For the text-containing cell, return its midpoint in [X, Y] coordinate format. 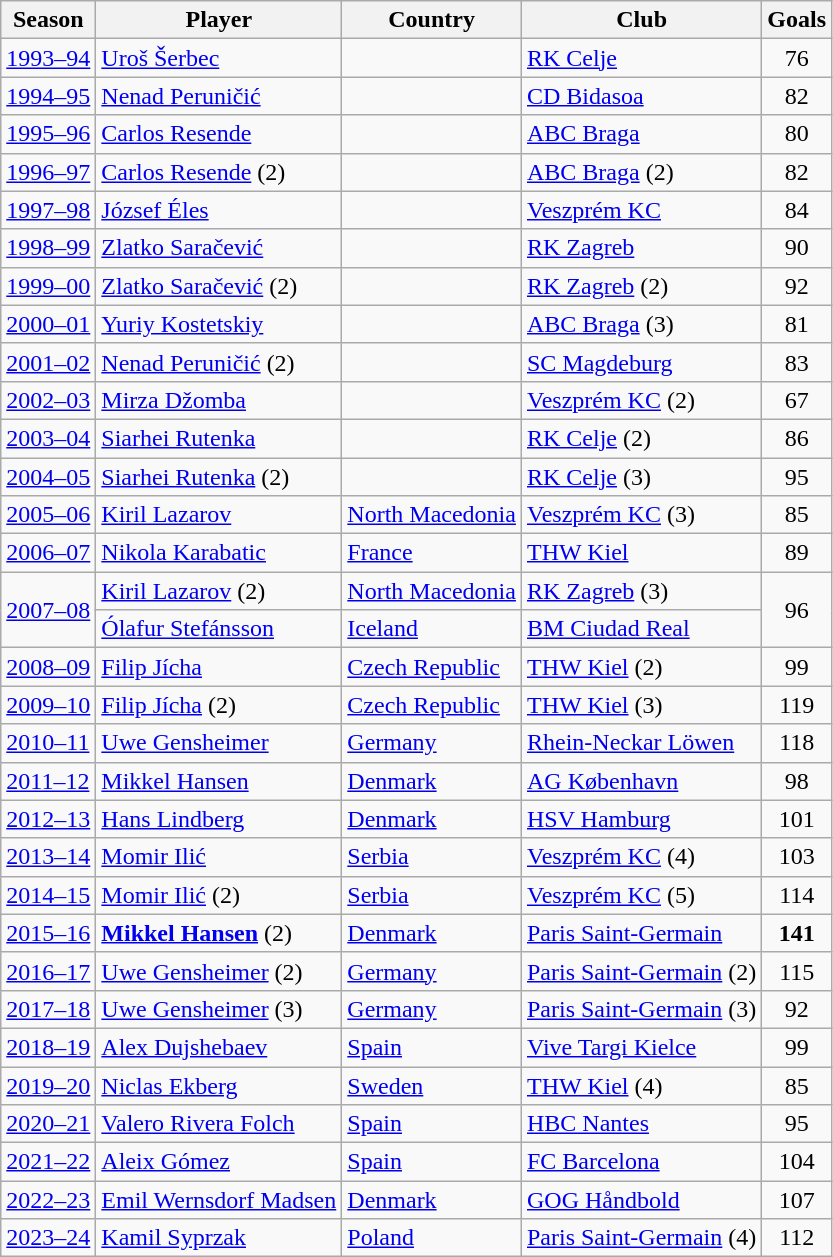
Hans Lindberg [219, 819]
Zlatko Saračević (2) [219, 286]
2012–13 [48, 819]
Uroš Šerbec [219, 58]
2011–12 [48, 781]
Season [48, 20]
RK Celje (3) [641, 477]
90 [797, 248]
2007–08 [48, 610]
Siarhei Rutenka [219, 438]
Carlos Resende (2) [219, 172]
119 [797, 705]
Siarhei Rutenka (2) [219, 477]
ABC Braga (3) [641, 324]
ABC Braga (2) [641, 172]
2014–15 [48, 895]
114 [797, 895]
2021–22 [48, 1162]
103 [797, 857]
98 [797, 781]
Paris Saint-Germain (3) [641, 1009]
141 [797, 933]
Kamil Syprzak [219, 1238]
Mikkel Hansen (2) [219, 933]
2008–09 [48, 667]
1999–00 [48, 286]
Uwe Gensheimer (2) [219, 971]
67 [797, 400]
118 [797, 743]
Filip Jícha (2) [219, 705]
2017–18 [48, 1009]
2016–17 [48, 971]
2010–11 [48, 743]
1997–98 [48, 210]
Veszprém KC (3) [641, 515]
2006–07 [48, 553]
Poland [432, 1238]
THW Kiel [641, 553]
76 [797, 58]
RK Celje [641, 58]
Kiril Lazarov [219, 515]
Nikola Karabatic [219, 553]
Player [219, 20]
HSV Hamburg [641, 819]
THW Kiel (3) [641, 705]
RK Zagreb [641, 248]
Veszprém KC [641, 210]
2018–19 [48, 1047]
Sweden [432, 1085]
2019–20 [48, 1085]
2009–10 [48, 705]
2022–23 [48, 1200]
Paris Saint-Germain (4) [641, 1238]
2013–14 [48, 857]
Paris Saint-Germain [641, 933]
Rhein-Neckar Löwen [641, 743]
2000–01 [48, 324]
86 [797, 438]
Vive Targi Kielce [641, 1047]
1995–96 [48, 134]
1998–99 [48, 248]
107 [797, 1200]
Valero Rivera Folch [219, 1124]
RK Zagreb (2) [641, 286]
Goals [797, 20]
2023–24 [48, 1238]
BM Ciudad Real [641, 629]
2003–04 [48, 438]
2004–05 [48, 477]
THW Kiel (2) [641, 667]
96 [797, 610]
2002–03 [48, 400]
Momir Ilić (2) [219, 895]
1993–94 [48, 58]
115 [797, 971]
József Éles [219, 210]
RK Zagreb (3) [641, 591]
Aleix Gómez [219, 1162]
Yuriy Kostetskiy [219, 324]
Momir Ilić [219, 857]
Carlos Resende [219, 134]
Ólafur Stefánsson [219, 629]
THW Kiel (4) [641, 1085]
81 [797, 324]
Nenad Peruničić (2) [219, 362]
89 [797, 553]
Veszprém KC (2) [641, 400]
Emil Wernsdorf Madsen [219, 1200]
CD Bidasoa [641, 96]
112 [797, 1238]
HBC Nantes [641, 1124]
ABC Braga [641, 134]
AG København [641, 781]
2001–02 [48, 362]
Niclas Ekberg [219, 1085]
101 [797, 819]
Club [641, 20]
Filip Jícha [219, 667]
Kiril Lazarov (2) [219, 591]
Country [432, 20]
84 [797, 210]
Mirza Džomba [219, 400]
2005–06 [48, 515]
Veszprém KC (5) [641, 895]
Veszprém KC (4) [641, 857]
Alex Dujshebaev [219, 1047]
1994–95 [48, 96]
Zlatko Saračević [219, 248]
Uwe Gensheimer [219, 743]
Iceland [432, 629]
Uwe Gensheimer (3) [219, 1009]
Paris Saint-Germain (2) [641, 971]
104 [797, 1162]
RK Celje (2) [641, 438]
80 [797, 134]
GOG Håndbold [641, 1200]
2015–16 [48, 933]
1996–97 [48, 172]
2020–21 [48, 1124]
Mikkel Hansen [219, 781]
France [432, 553]
Nenad Peruničić [219, 96]
FC Barcelona [641, 1162]
SC Magdeburg [641, 362]
83 [797, 362]
